Identify which cell holds the provided text, then report its (X, Y) central coordinate. 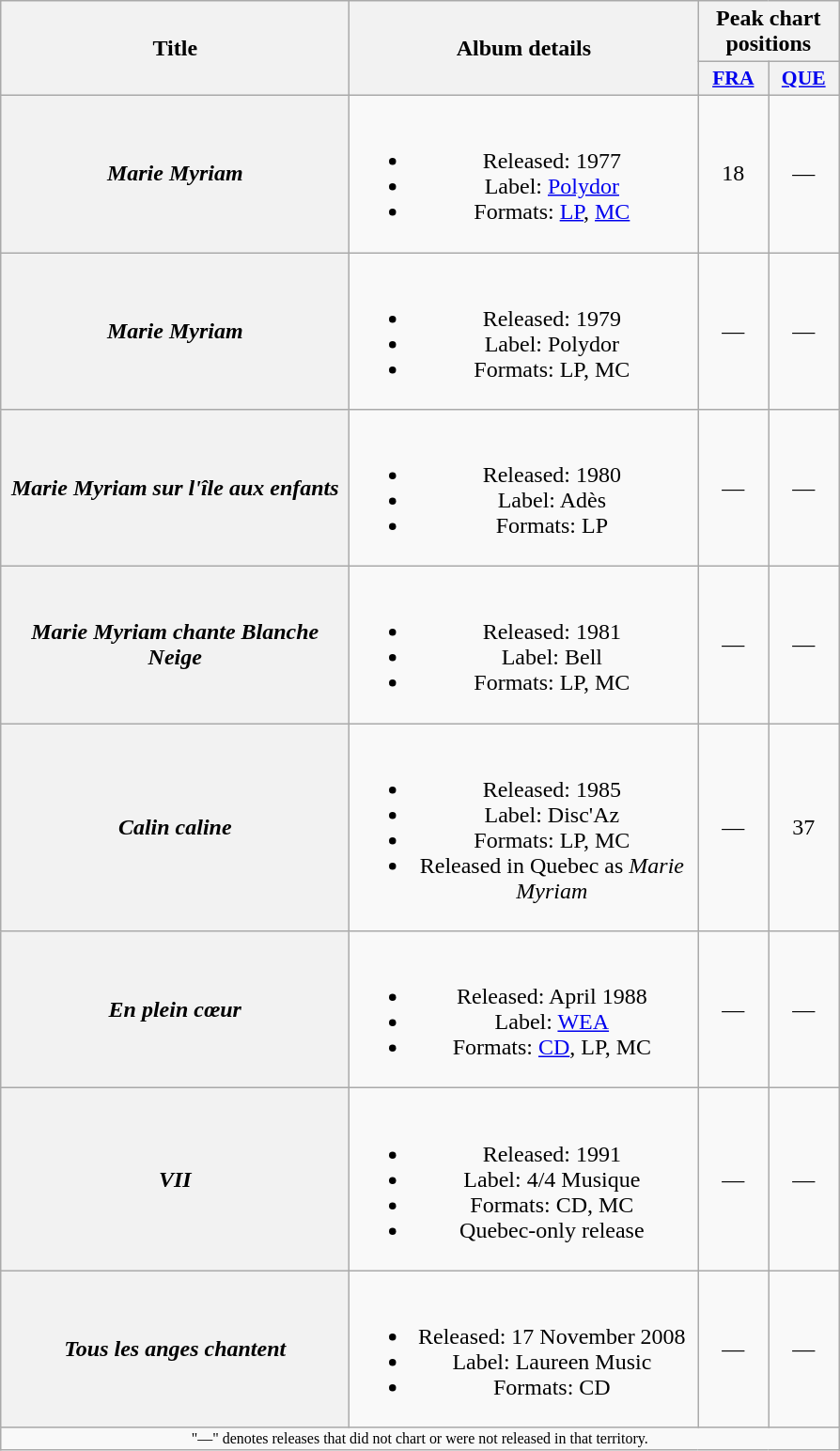
FRA (733, 79)
Released: 1980Label: AdèsFormats: LP (524, 489)
Released: 17 November 2008Label: Laureen MusicFormats: CD (524, 1350)
Calin caline (175, 827)
Peak chart positions (769, 32)
"—" denotes releases that did not chart or were not released in that territory. (420, 1439)
18 (733, 173)
En plein cœur (175, 1009)
Released: 1977Label: PolydorFormats: LP, MC (524, 173)
37 (804, 827)
Released: 1979Label: PolydorFormats: LP, MC (524, 331)
QUE (804, 79)
VII (175, 1179)
Marie Myriam sur l'île aux enfants (175, 489)
Tous les anges chantent (175, 1350)
Released: 1981Label: BellFormats: LP, MC (524, 645)
Released: 1985Label: Disc'AzFormats: LP, MCReleased in Quebec as Marie Myriam (524, 827)
Marie Myriam chante Blanche Neige (175, 645)
Released: 1991Label: 4/4 MusiqueFormats: CD, MCQuebec-only release (524, 1179)
Released: April 1988Label: WEAFormats: CD, LP, MC (524, 1009)
Album details (524, 49)
Title (175, 49)
